Return [x, y] of the center of cell containing provided text 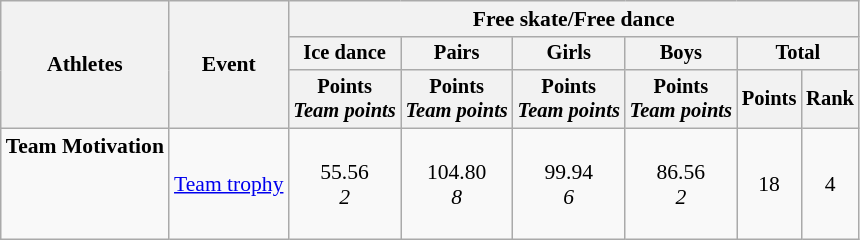
Rank [830, 99]
Points [769, 99]
Total [798, 54]
18 [769, 184]
4 [830, 184]
Boys [681, 54]
Girls [569, 54]
86.562 [681, 184]
Pairs [457, 54]
Event [229, 64]
99.946 [569, 184]
Athletes [85, 64]
Team Motivation [85, 184]
104.808 [457, 184]
Ice dance [345, 54]
Team trophy [229, 184]
Free skate/Free dance [574, 19]
55.562 [345, 184]
